Determine the (x, y) coordinate at the center of the cell enclosing the given text.  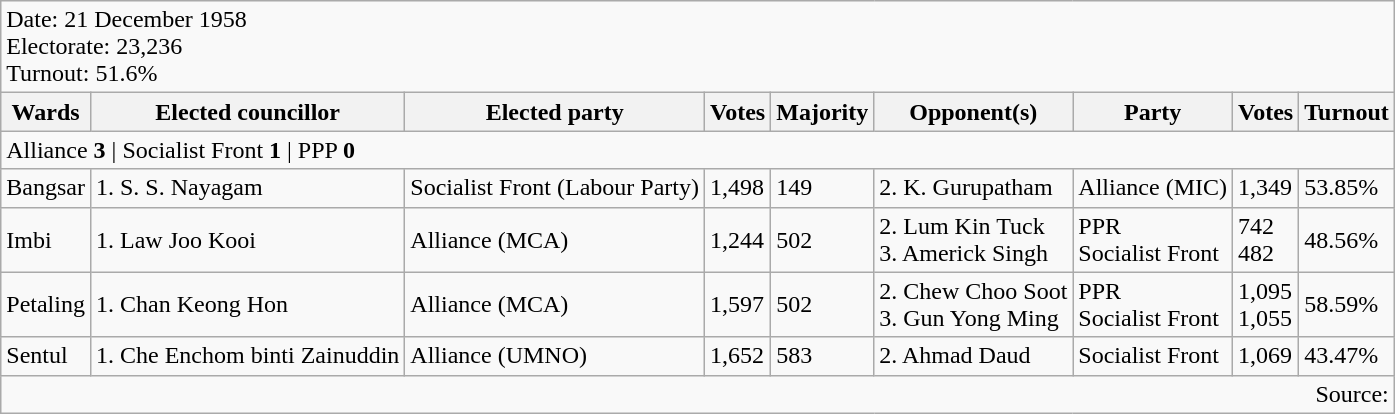
Majority (822, 112)
Source: (698, 394)
1,069 (1266, 356)
58.59% (1347, 304)
2. Lum Kin Tuck3. Americk Singh (974, 240)
43.47% (1347, 356)
Opponent(s) (974, 112)
Wards (46, 112)
Party (1153, 112)
Socialist Front (1153, 356)
Elected party (555, 112)
742482 (1266, 240)
149 (822, 188)
Sentul (46, 356)
2. Ahmad Daud (974, 356)
583 (822, 356)
1,597 (738, 304)
Alliance (MIC) (1153, 188)
Imbi (46, 240)
53.85% (1347, 188)
1,652 (738, 356)
1. Law Joo Kooi (247, 240)
1,349 (1266, 188)
1. Chan Keong Hon (247, 304)
Alliance 3 | Socialist Front 1 | PPP 0 (698, 150)
Bangsar (46, 188)
1. S. S. Nayagam (247, 188)
Elected councillor (247, 112)
2. Chew Choo Soot3. Gun Yong Ming (974, 304)
1,498 (738, 188)
1. Che Enchom binti Zainuddin (247, 356)
48.56% (1347, 240)
Alliance (UMNO) (555, 356)
2. K. Gurupatham (974, 188)
Socialist Front (Labour Party) (555, 188)
Date: 21 December 1958Electorate: 23,236Turnout: 51.6% (698, 47)
Turnout (1347, 112)
Petaling (46, 304)
1,244 (738, 240)
1,0951,055 (1266, 304)
